Detect which cell encompasses the target text, then output its (x, y) center coordinate. 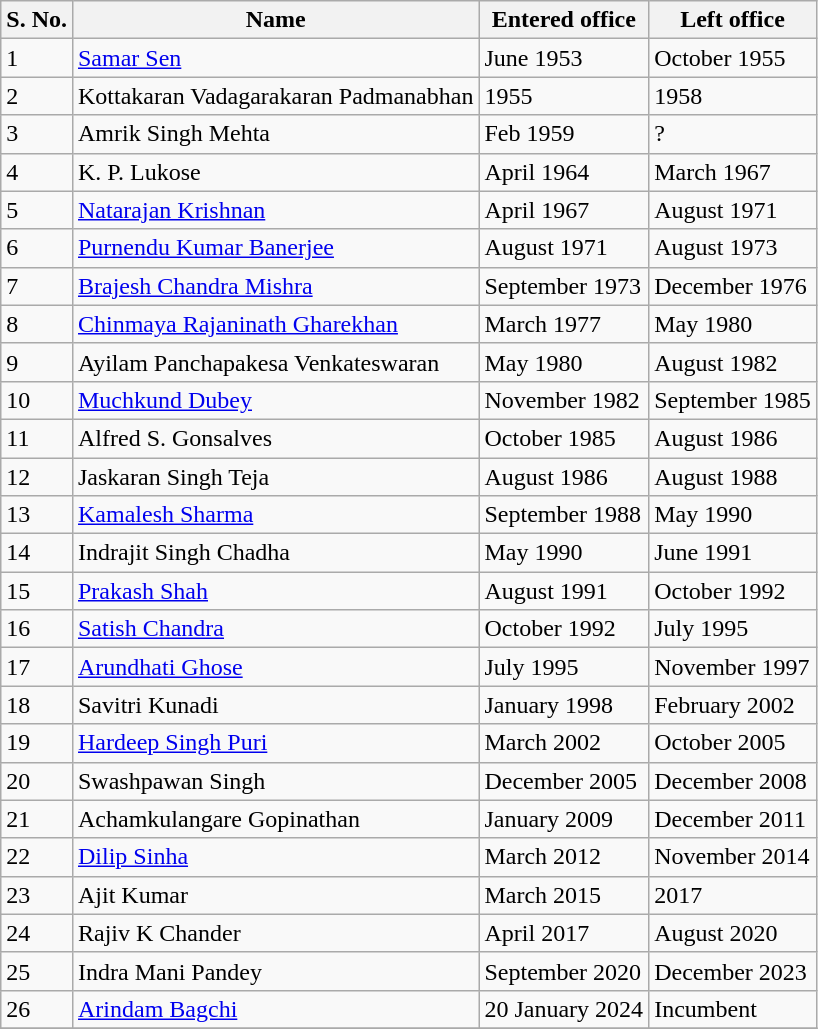
2017 (733, 895)
7 (37, 286)
6 (37, 248)
Brajesh Chandra Mishra (275, 286)
August 1973 (733, 248)
Left office (733, 20)
April 2017 (564, 933)
19 (37, 743)
Name (275, 20)
March 2012 (564, 857)
Indrajit Singh Chadha (275, 553)
August 1988 (733, 477)
Natarajan Krishnan (275, 210)
December 1976 (733, 286)
1955 (564, 96)
18 (37, 705)
April 1967 (564, 210)
1958 (733, 96)
26 (37, 1009)
November 2014 (733, 857)
January 1998 (564, 705)
March 2002 (564, 743)
October 1955 (733, 58)
March 2015 (564, 895)
2 (37, 96)
December 2005 (564, 781)
Feb 1959 (564, 134)
Entered office (564, 20)
Kottakaran Vadagarakaran Padmanabhan (275, 96)
August 1982 (733, 362)
September 1988 (564, 515)
13 (37, 515)
November 1997 (733, 667)
1 (37, 58)
December 2011 (733, 819)
January 2009 (564, 819)
December 2023 (733, 971)
K. P. Lukose (275, 172)
Dilip Sinha (275, 857)
Hardeep Singh Puri (275, 743)
Rajiv K Chander (275, 933)
Jaskaran Singh Teja (275, 477)
Alfred S. Gonsalves (275, 438)
December 2008 (733, 781)
12 (37, 477)
20 January 2024 (564, 1009)
August 2020 (733, 933)
S. No. (37, 20)
September 2020 (564, 971)
3 (37, 134)
15 (37, 591)
Amrik Singh Mehta (275, 134)
February 2002 (733, 705)
June 1991 (733, 553)
March 1967 (733, 172)
Arindam Bagchi (275, 1009)
23 (37, 895)
9 (37, 362)
November 1982 (564, 400)
September 1985 (733, 400)
Ayilam Panchapakesa Venkateswaran (275, 362)
Kamalesh Sharma (275, 515)
March 1977 (564, 324)
Muchkund Dubey (275, 400)
June 1953 (564, 58)
Achamkulangare Gopinathan (275, 819)
10 (37, 400)
August 1991 (564, 591)
21 (37, 819)
October 2005 (733, 743)
September 1973 (564, 286)
11 (37, 438)
4 (37, 172)
? (733, 134)
Satish Chandra (275, 629)
16 (37, 629)
October 1985 (564, 438)
Savitri Kunadi (275, 705)
Ajit Kumar (275, 895)
Indra Mani Pandey (275, 971)
Samar Sen (275, 58)
14 (37, 553)
Chinmaya Rajaninath Gharekhan (275, 324)
5 (37, 210)
April 1964 (564, 172)
8 (37, 324)
17 (37, 667)
Prakash Shah (275, 591)
Arundhati Ghose (275, 667)
Swashpawan Singh (275, 781)
22 (37, 857)
Incumbent (733, 1009)
20 (37, 781)
25 (37, 971)
Purnendu Kumar Banerjee (275, 248)
24 (37, 933)
